For the text-containing cell, return its midpoint in (x, y) coordinate format. 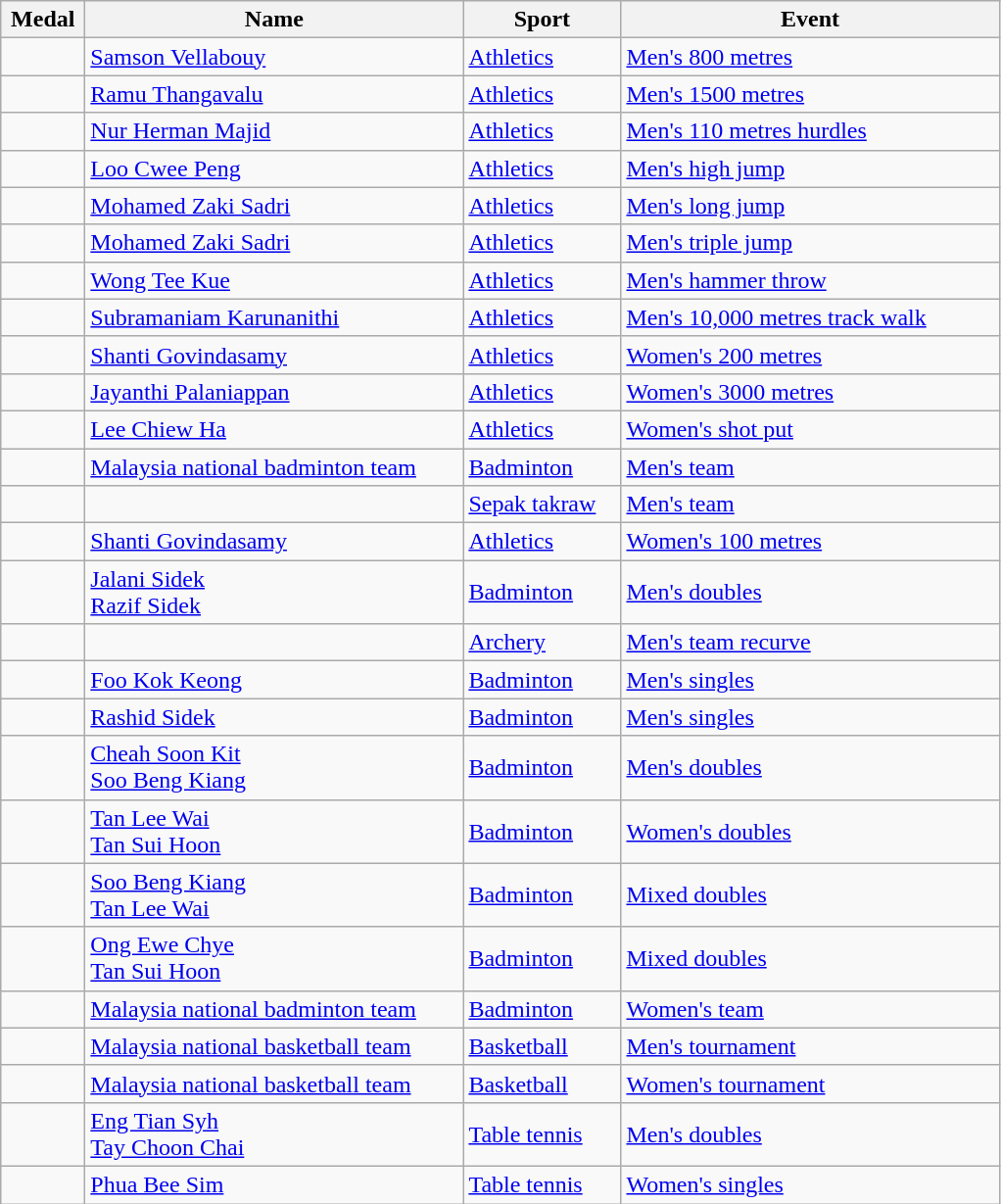
Women's doubles (810, 831)
Rashid Sidek (274, 717)
Wong Tee Kue (274, 280)
Women's singles (810, 1184)
Loo Cwee Peng (274, 169)
Men's 110 metres hurdles (810, 131)
Men's high jump (810, 169)
Jayanthi Palaniappan (274, 392)
Subramaniam Karunanithi (274, 317)
Men's tournament (810, 1046)
Name (274, 20)
Men's long jump (810, 206)
Phua Bee Sim (274, 1184)
Men's 10,000 metres track walk (810, 317)
Women's shot put (810, 429)
Jalani SidekRazif Sidek (274, 592)
Women's 100 metres (810, 542)
Ramu Thangavalu (274, 94)
Sepak takraw (543, 505)
Men's team recurve (810, 643)
Archery (543, 643)
Women's 3000 metres (810, 392)
Men's 800 metres (810, 57)
Women's tournament (810, 1084)
Event (810, 20)
Lee Chiew Ha (274, 429)
Eng Tian SyhTay Choon Chai (274, 1134)
Nur Herman Majid (274, 131)
Sport (543, 20)
Men's hammer throw (810, 280)
Men's 1500 metres (810, 94)
Soo Beng KiangTan Lee Wai (274, 895)
Foo Kok Keong (274, 680)
Men's triple jump (810, 243)
Medal (43, 20)
Tan Lee WaiTan Sui Hoon (274, 831)
Women's team (810, 1009)
Women's 200 metres (810, 355)
Samson Vellabouy (274, 57)
Ong Ewe ChyeTan Sui Hoon (274, 958)
Cheah Soon KitSoo Beng Kiang (274, 768)
